Return the (x, y) coordinate for the center point of the cell that contains the specified text.  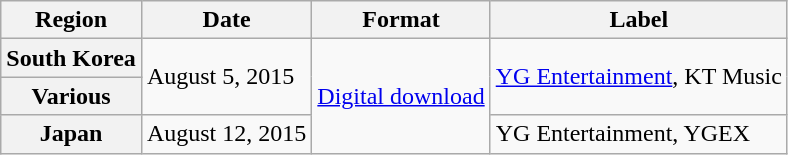
Japan (72, 134)
South Korea (72, 58)
Region (72, 20)
Format (401, 20)
August 5, 2015 (226, 77)
Date (226, 20)
Various (72, 96)
YG Entertainment, KT Music (638, 77)
Label (638, 20)
Digital download (401, 96)
August 12, 2015 (226, 134)
YG Entertainment, YGEX (638, 134)
